Identify which cell holds the provided text, then report its (X, Y) central coordinate. 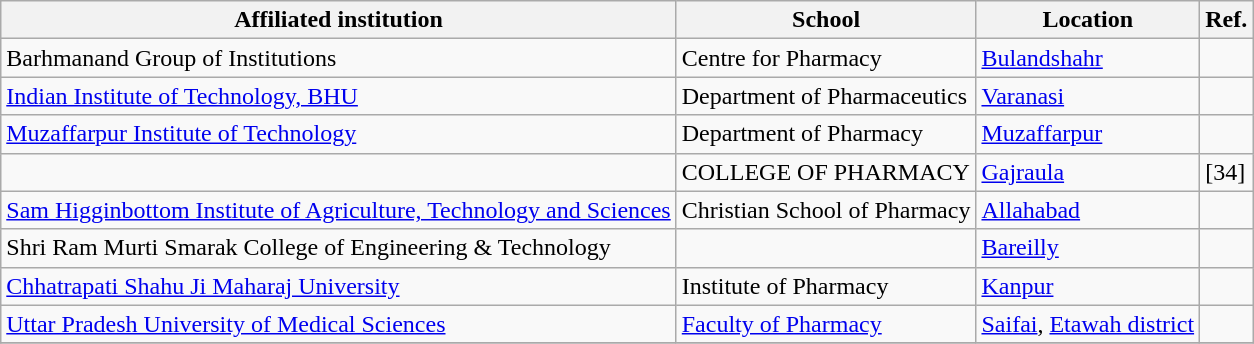
Location (1088, 20)
Institute of Pharmacy (826, 286)
Barhmanand Group of Institutions (338, 58)
Indian Institute of Technology, BHU (338, 96)
Centre for Pharmacy (826, 58)
Gajraula (1088, 172)
Department of Pharmaceutics (826, 96)
Ref. (1226, 20)
Shri Ram Murti Smarak College of Engineering & Technology (338, 248)
COLLEGE OF PHARMACY (826, 172)
Kanpur (1088, 286)
Christian School of Pharmacy (826, 210)
Sam Higginbottom Institute of Agriculture, Technology and Sciences (338, 210)
School (826, 20)
Uttar Pradesh University of Medical Sciences (338, 324)
Bulandshahr (1088, 58)
Chhatrapati Shahu Ji Maharaj University (338, 286)
Varanasi (1088, 96)
Saifai, Etawah district (1088, 324)
Department of Pharmacy (826, 134)
Allahabad (1088, 210)
Bareilly (1088, 248)
Muzaffarpur Institute of Technology (338, 134)
[34] (1226, 172)
Affiliated institution (338, 20)
Faculty of Pharmacy (826, 324)
Muzaffarpur (1088, 134)
